Scan for the cell matching the given text and deliver its [x, y] coordinate at center. 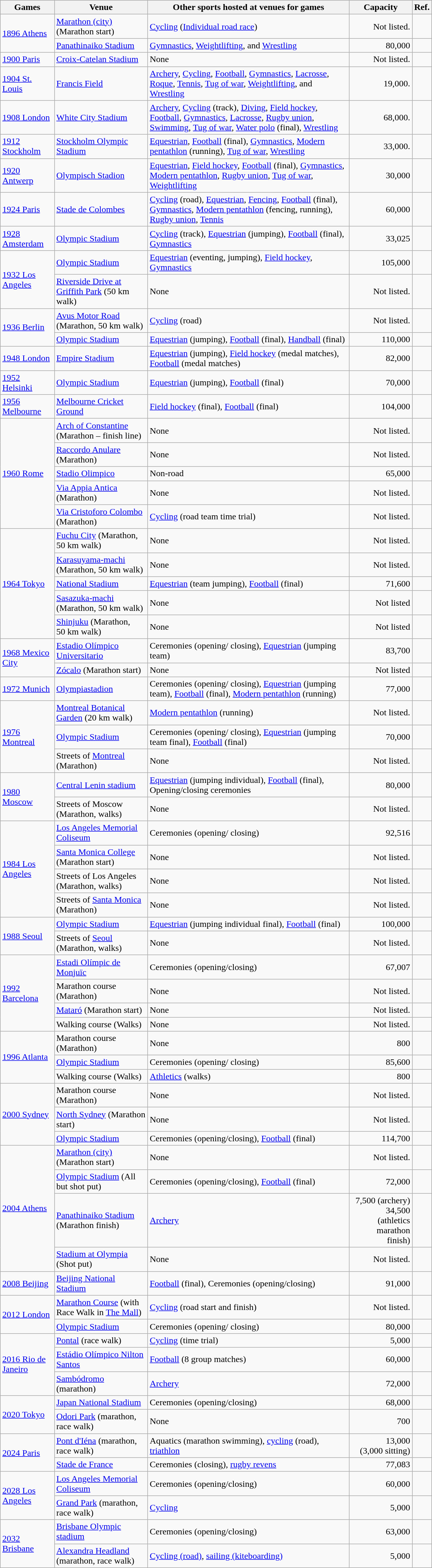
Athletics (walks) [248, 1076]
Shinjuku (Marathon, 50 km walk) [101, 627]
Grand Park (marathon, race walk) [101, 1507]
1948 London [27, 359]
Pontal (race walk) [101, 1340]
Streets of Montreal (Marathon) [101, 761]
67,007 [381, 967]
Melbourne Cricket Ground [101, 407]
19,000. [381, 83]
Streets of Santa Monica (Marathon) [101, 905]
Brisbane Olympic stadium [101, 1532]
Equestrian (team jumping), Football (final) [248, 584]
71,600 [381, 584]
Streets of Seoul (Marathon, walks) [101, 943]
Marathon Course (with Race Walk in The Mall) [101, 1307]
Streets of Los Angeles (Marathon, walks) [101, 881]
Ceremonies (closing), rugby revens [248, 1465]
Other sports hosted at venues for games [248, 7]
Equestrian (jumping), Football (final) [248, 382]
30,000 [381, 175]
North Sydney (Marathon start) [101, 1119]
1912 Stockholm [27, 146]
Stade de France [101, 1465]
1972 Munich [27, 689]
1968 Mexico City [27, 658]
68,000 [381, 1403]
7,500 (archery)34,500 (athletics marathon finish) [381, 1220]
700 [381, 1422]
2032 Brisbane [27, 1544]
Estadi Olímpic de Monjuïc [101, 967]
Beijing National Stadium [101, 1283]
1984 Los Angeles [27, 869]
Cycling (road start and finish) [248, 1307]
Cycling (time trial) [248, 1340]
68,000. [381, 117]
Santa Monica College (Marathon start) [101, 857]
Avus Motor Road (Marathon, 50 km walk) [101, 320]
1988 Seoul [27, 936]
Cycling (road) [248, 320]
2028 Los Angeles [27, 1496]
1900 Paris [27, 59]
Olympiastadion [101, 689]
1976 Montreal [27, 737]
Via Cristoforo Colombo (Marathon) [101, 517]
Estadio Olímpico Universitario [101, 650]
1960 Rome [27, 474]
Non-road [248, 474]
Stade de Colombes [101, 209]
82,000 [381, 359]
Equestrian, Field hockey, Football (final), Gymnastics, Modern pentathlon, Rugby union, Tug of war, Weightlifting [248, 175]
1920 Antwerp [27, 175]
100,000 [381, 924]
Montreal Botanical Garden (20 km walk) [101, 713]
1992 Barcelona [27, 993]
83,700 [381, 650]
33,025 [381, 238]
Central Lenin stadium [101, 785]
Mataró (Marathon start) [101, 1010]
Olympisch Stadion [101, 175]
77,083 [381, 1465]
1924 Paris [27, 209]
77,000 [381, 689]
Archery, Cycling (track), Diving, Field hockey, Football, Gymnastics, Lacrosse, Rugby union, Swimming, Tug of war, Water polo (final), Wrestling [248, 117]
104,000 [381, 407]
Football (8 group matches) [248, 1359]
2012 London [27, 1314]
Venue [101, 7]
1936 Berlin [27, 328]
92,516 [381, 833]
National Stadium [101, 584]
Games [27, 7]
2000 Sydney [27, 1114]
91,000 [381, 1283]
1908 London [27, 117]
Cycling (road), sailing (kiteboarding) [248, 1555]
Karasuyama-machi (Marathon, 50 km walk) [101, 565]
Modern pentathlon (running) [248, 713]
Field hockey (final), Football (final) [248, 407]
Equestrian (jumping), Football (final), Handball (final) [248, 340]
Raccordo Anulare (Marathon) [101, 455]
Cycling (Individual road race) [248, 27]
Sasazuka-machi (Marathon, 50 km walk) [101, 602]
Cycling [248, 1507]
Archery, Cycling, Football, Gymnastics, Lacrosse, Roque, Tennis, Tug of war, Weightlifting, and Wrestling [248, 83]
Arch of Constantine (Marathon – finish line) [101, 430]
Panathinaiko Stadium (Marathon finish) [101, 1220]
Equestrian (jumping individual final), Football (final) [248, 924]
Cycling (road team time trial) [248, 517]
2020 Tokyo [27, 1414]
1996 Atlanta [27, 1057]
85,600 [381, 1062]
Cycling (track), Equestrian (jumping), Football (final), Gymnastics [248, 238]
Equestrian, Football (final), Gymnastics, Modern pentathlon (running), Tug of war, Wrestling [248, 146]
Stockholm Olympic Stadium [101, 146]
Via Appia Antica (Marathon) [101, 492]
1904 St. Louis [27, 83]
Equestrian (jumping individual), Football (final), Opening/closing ceremonies [248, 785]
1956 Melbourne [27, 407]
2024 Paris [27, 1453]
13,000(3,000 sitting) [381, 1445]
Ceremonies (opening/ closing), Equestrian (jumping team), Football (final), Modern pentathlon (running) [248, 689]
Gymnastics, Weightlifting, and Wrestling [248, 45]
Streets of Moscow (Marathon, walks) [101, 809]
Francis Field [101, 83]
2004 Athens [27, 1208]
1928 Amsterdam [27, 238]
Capacity [381, 7]
Ceremonies (opening/ closing), Equestrian (jumping team) [248, 650]
Odori Park (marathon, race walk) [101, 1422]
63,000 [381, 1532]
Ceremonies (opening/ closing), Equestrian (jumping team final), Football (final) [248, 737]
2016 Rio de Janeiro [27, 1364]
Aquatics (marathon swimming), cycling (road), triathlon [248, 1445]
1952 Helsinki [27, 382]
Equestrian (jumping), Field hockey (medal matches), Football (medal matches) [248, 359]
105,000 [381, 262]
1896 Athens [27, 33]
Sambódromo (marathon) [101, 1383]
Pont d'Iéna (marathon, race walk) [101, 1445]
Ref. [422, 7]
Football (final), Ceremonies (opening/closing) [248, 1283]
Stadium at Olympia (Shot put) [101, 1259]
Japan National Stadium [101, 1403]
1932 Los Angeles [27, 279]
2008 Beijing [27, 1283]
1964 Tokyo [27, 584]
Croix-Catelan Stadium [101, 59]
White City Stadium [101, 117]
Estádio Olímpico Nilton Santos [101, 1359]
Cycling (road), Equestrian, Fencing, Football (final), Gymnastics, Modern pentathlon (fencing, running), Rugby union, Tennis [248, 209]
Riverside Drive at Griffith Park (50 km walk) [101, 291]
1980 Moscow [27, 797]
Zócalo (Marathon start) [101, 670]
114,700 [381, 1138]
Equestrian (eventing, jumping), Field hockey, Gymnastics [248, 262]
Stadio Olimpico [101, 474]
Empire Stadium [101, 359]
Alexandra Headland (marathon, race walk) [101, 1555]
Olympic Stadium (All but shot put) [101, 1181]
65,000 [381, 474]
110,000 [381, 340]
Fuchu City (Marathon, 50 km walk) [101, 540]
Panathinaiko Stadium [101, 45]
33,000. [381, 146]
